Search for the cell housing the specified text and yield its [x, y] center coordinate. 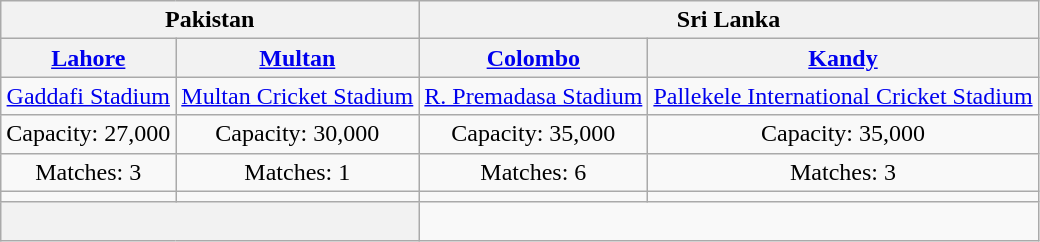
Multan Cricket Stadium [298, 96]
Gaddafi Stadium [88, 96]
Pakistan [210, 20]
Sri Lanka [728, 20]
Matches: 1 [298, 172]
R. Premadasa Stadium [534, 96]
Pallekele International Cricket Stadium [843, 96]
Capacity: 27,000 [88, 134]
Matches: 6 [534, 172]
Capacity: 30,000 [298, 134]
Lahore [88, 58]
Multan [298, 58]
Kandy [843, 58]
Colombo [534, 58]
